Provide the [x, y] coordinate of the cell's center where the given text is located.  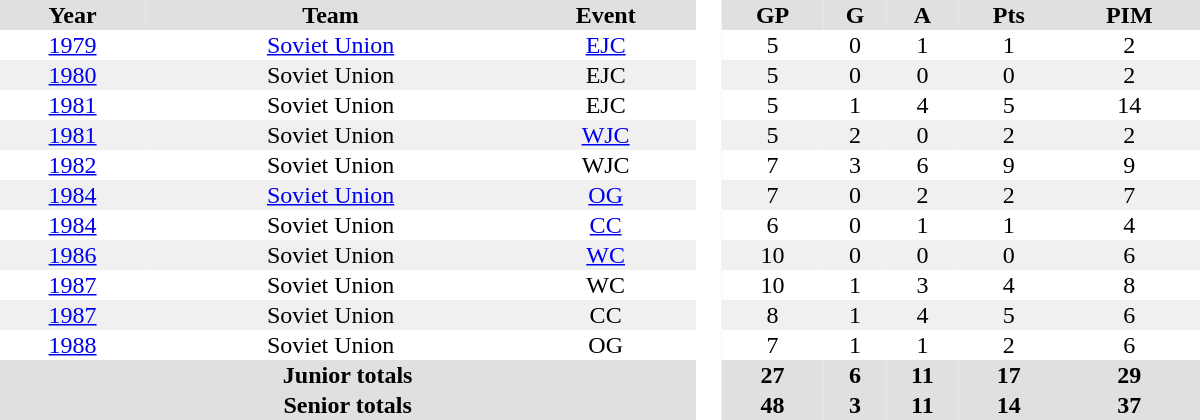
1979 [72, 45]
Pts [1009, 15]
A [922, 15]
Junior totals [348, 375]
1988 [72, 345]
17 [1009, 375]
37 [1130, 405]
Event [606, 15]
GP [772, 15]
48 [772, 405]
PIM [1130, 15]
Team [330, 15]
G [855, 15]
1980 [72, 75]
29 [1130, 375]
1986 [72, 255]
1982 [72, 165]
Year [72, 15]
27 [772, 375]
Senior totals [348, 405]
